Identify which cell holds the provided text, then report its (X, Y) central coordinate. 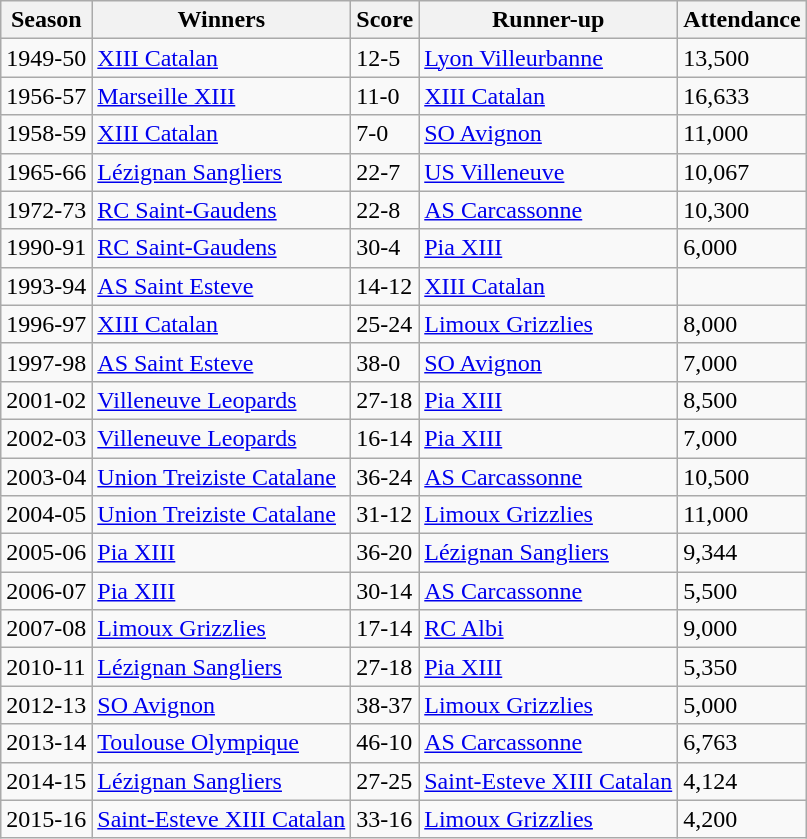
1965-66 (46, 172)
RC Albi (548, 629)
2013-14 (46, 743)
2004-05 (46, 515)
2012-13 (46, 705)
2002-03 (46, 438)
2006-07 (46, 591)
5,350 (742, 667)
5,000 (742, 705)
1949-50 (46, 58)
9,344 (742, 553)
16,633 (742, 96)
Winners (222, 20)
27-25 (385, 781)
10,500 (742, 477)
2010-11 (46, 667)
Marseille XIII (222, 96)
9,000 (742, 629)
Lyon Villeurbanne (548, 58)
36-20 (385, 553)
2005-06 (46, 553)
16-14 (385, 438)
1993-94 (46, 286)
7-0 (385, 134)
38-0 (385, 362)
Season (46, 20)
Toulouse Olympique (222, 743)
US Villeneuve (548, 172)
36-24 (385, 477)
1972-73 (46, 210)
1958-59 (46, 134)
25-24 (385, 324)
5,500 (742, 591)
6,000 (742, 248)
10,067 (742, 172)
2015-16 (46, 819)
8,500 (742, 400)
31-12 (385, 515)
2001-02 (46, 400)
2014-15 (46, 781)
22-8 (385, 210)
4,200 (742, 819)
6,763 (742, 743)
30-4 (385, 248)
22-7 (385, 172)
30-14 (385, 591)
12-5 (385, 58)
11-0 (385, 96)
10,300 (742, 210)
1996-97 (46, 324)
Runner-up (548, 20)
Score (385, 20)
Attendance (742, 20)
46-10 (385, 743)
33-16 (385, 819)
1997-98 (46, 362)
2007-08 (46, 629)
8,000 (742, 324)
38-37 (385, 705)
4,124 (742, 781)
1990-91 (46, 248)
1956-57 (46, 96)
13,500 (742, 58)
14-12 (385, 286)
17-14 (385, 629)
2003-04 (46, 477)
